Determine the [x, y] coordinate at the center of the cell enclosing the given text.  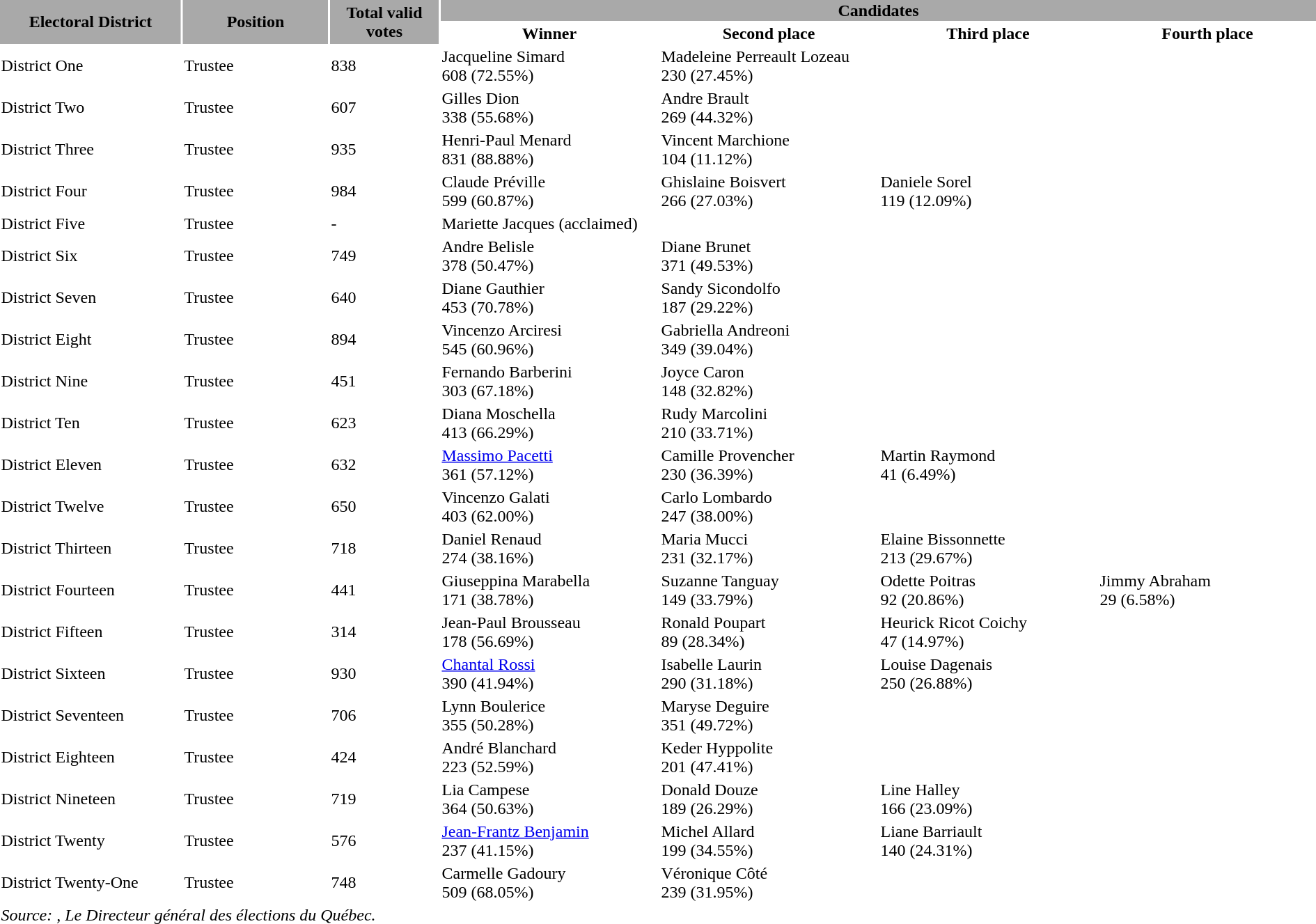
Massimo Pacetti361 (57.12%) [549, 465]
Camille Provencher230 (36.39%) [769, 465]
Véronique Côté239 (31.95%) [769, 883]
- [384, 224]
894 [384, 340]
Maria Mucci231 (32.17%) [769, 549]
Ghislaine Boisvert266 (27.03%) [769, 191]
Joyce Caron148 (32.82%) [769, 382]
Diane Brunet371 (49.53%) [769, 256]
Donald Douze189 (26.29%) [769, 799]
576 [384, 841]
Gabriella Andreoni349 (39.04%) [769, 340]
Vincenzo Galati403 (62.00%) [549, 507]
Vincenzo Arciresi545 (60.96%) [549, 340]
Fourth place [1207, 33]
607 [384, 107]
451 [384, 382]
District Two [91, 107]
Maryse Deguire351 (49.72%) [769, 716]
District Nineteen [91, 799]
District Seventeen [91, 716]
Isabelle Laurin290 (31.18%) [769, 674]
Sandy Sicondolfo187 (29.22%) [769, 298]
Carmelle Gadoury509 (68.05%) [549, 883]
314 [384, 632]
Jacqueline Simard608 (72.55%) [549, 65]
Line Halley166 (23.09%) [988, 799]
640 [384, 298]
Martin Raymond41 (6.49%) [988, 465]
District Eight [91, 340]
Gilles Dion338 (55.68%) [549, 107]
Ronald Poupart89 (28.34%) [769, 632]
Jean-Frantz Benjamin237 (41.15%) [549, 841]
Jean-Paul Brousseau178 (56.69%) [549, 632]
District Four [91, 191]
Chantal Rossi390 (41.94%) [549, 674]
District Eighteen [91, 758]
Second place [769, 33]
Winner [549, 33]
District Fifteen [91, 632]
748 [384, 883]
Candidates [879, 10]
Lynn Boulerice355 (50.28%) [549, 716]
Odette Poitras92 (20.86%) [988, 590]
District Thirteen [91, 549]
Suzanne Tanguay149 (33.79%) [769, 590]
Andre Brault269 (44.32%) [769, 107]
935 [384, 149]
706 [384, 716]
Michel Allard199 (34.55%) [769, 841]
749 [384, 256]
Andre Belisle378 (50.47%) [549, 256]
Claude Préville599 (60.87%) [549, 191]
District Twelve [91, 507]
Henri-Paul Menard831 (88.88%) [549, 149]
Lia Campese364 (50.63%) [549, 799]
District Sixteen [91, 674]
Daniel Renaud274 (38.16%) [549, 549]
424 [384, 758]
Total valid votes [384, 22]
Madeleine Perreault Lozeau230 (27.45%) [769, 65]
719 [384, 799]
Keder Hyppolite201 (47.41%) [769, 758]
632 [384, 465]
Daniele Sorel119 (12.09%) [988, 191]
Diana Moschella413 (66.29%) [549, 423]
Electoral District [91, 22]
André Blanchard223 (52.59%) [549, 758]
Third place [988, 33]
623 [384, 423]
Jimmy Abraham29 (6.58%) [1207, 590]
Giuseppina Marabella171 (38.78%) [549, 590]
Vincent Marchione104 (11.12%) [769, 149]
District Three [91, 149]
Carlo Lombardo247 (38.00%) [769, 507]
District Five [91, 224]
Louise Dagenais250 (26.88%) [988, 674]
Fernando Barberini303 (67.18%) [549, 382]
District Eleven [91, 465]
838 [384, 65]
District Fourteen [91, 590]
Rudy Marcolini210 (33.71%) [769, 423]
Position [256, 22]
Heurick Ricot Coichy47 (14.97%) [988, 632]
Elaine Bissonnette213 (29.67%) [988, 549]
984 [384, 191]
District Seven [91, 298]
718 [384, 549]
District Twenty [91, 841]
District Ten [91, 423]
District One [91, 65]
Diane Gauthier453 (70.78%) [549, 298]
441 [384, 590]
District Twenty-One [91, 883]
Liane Barriault140 (24.31%) [988, 841]
Mariette Jacques (acclaimed) [549, 224]
650 [384, 507]
930 [384, 674]
District Nine [91, 382]
District Six [91, 256]
